Return [X, Y] of the center of cell containing provided text 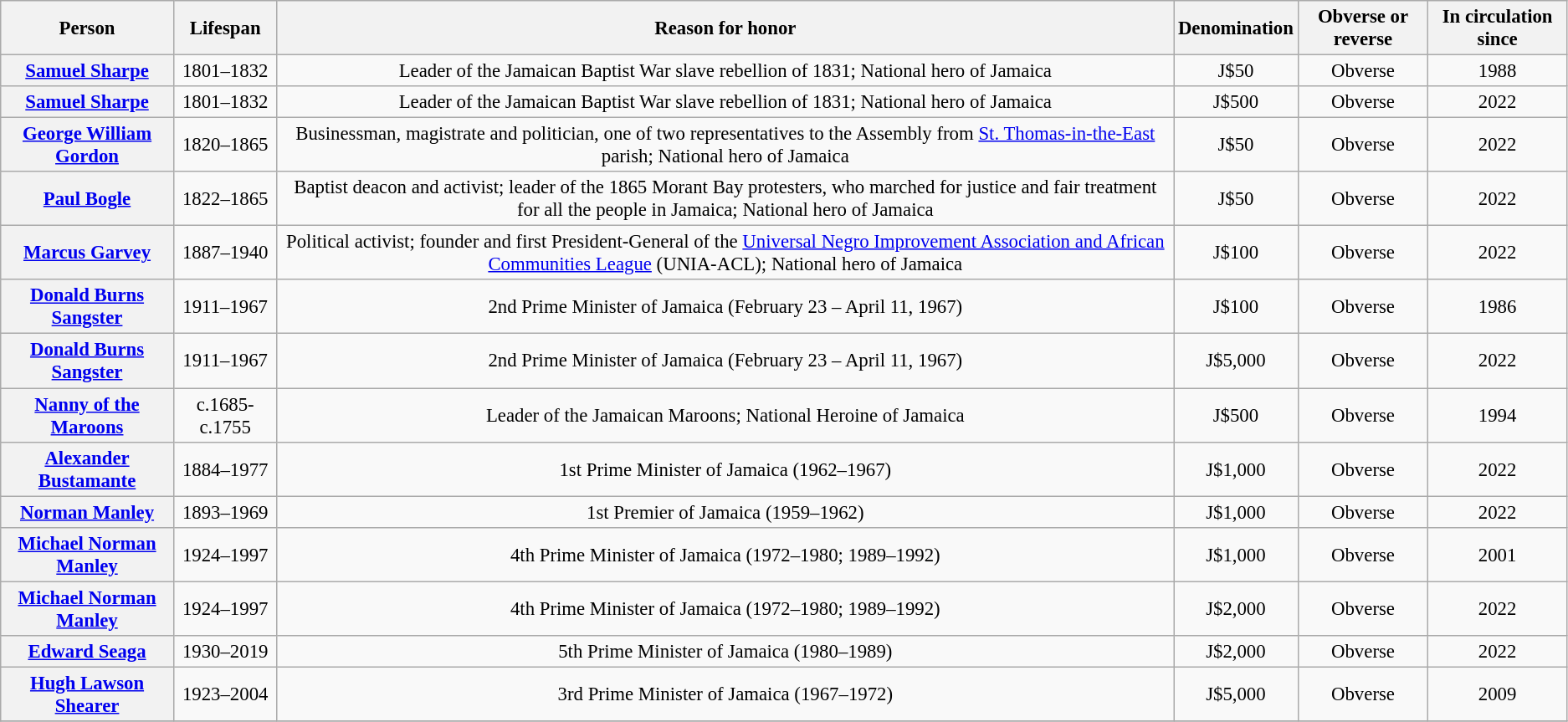
1884–1977 [225, 469]
c.1685-c.1755 [225, 415]
5th Prime Minister of Jamaica (1980–1989) [725, 652]
1986 [1498, 306]
In circulation since [1498, 28]
Paul Bogle [87, 199]
1923–2004 [225, 694]
Lifespan [225, 28]
George William Gordon [87, 146]
Hugh Lawson Shearer [87, 694]
Norman Manley [87, 512]
1st Premier of Jamaica (1959–1962) [725, 512]
1994 [1498, 415]
1988 [1498, 71]
1822–1865 [225, 199]
2009 [1498, 694]
Businessman, magistrate and politician, one of two representatives to the Assembly from St. Thomas-in-the-East parish; National hero of Jamaica [725, 146]
1930–2019 [225, 652]
Leader of the Jamaican Maroons; National Heroine of Jamaica [725, 415]
1st Prime Minister of Jamaica (1962–1967) [725, 469]
Edward Seaga [87, 652]
Alexander Bustamante [87, 469]
1820–1865 [225, 146]
2001 [1498, 554]
Nanny of the Maroons [87, 415]
Marcus Garvey [87, 253]
3rd Prime Minister of Jamaica (1967–1972) [725, 694]
1887–1940 [225, 253]
Denomination [1237, 28]
1893–1969 [225, 512]
Obverse or reverse [1363, 28]
Person [87, 28]
Reason for honor [725, 28]
